Scan for the cell matching the given text and deliver its [x, y] coordinate at center. 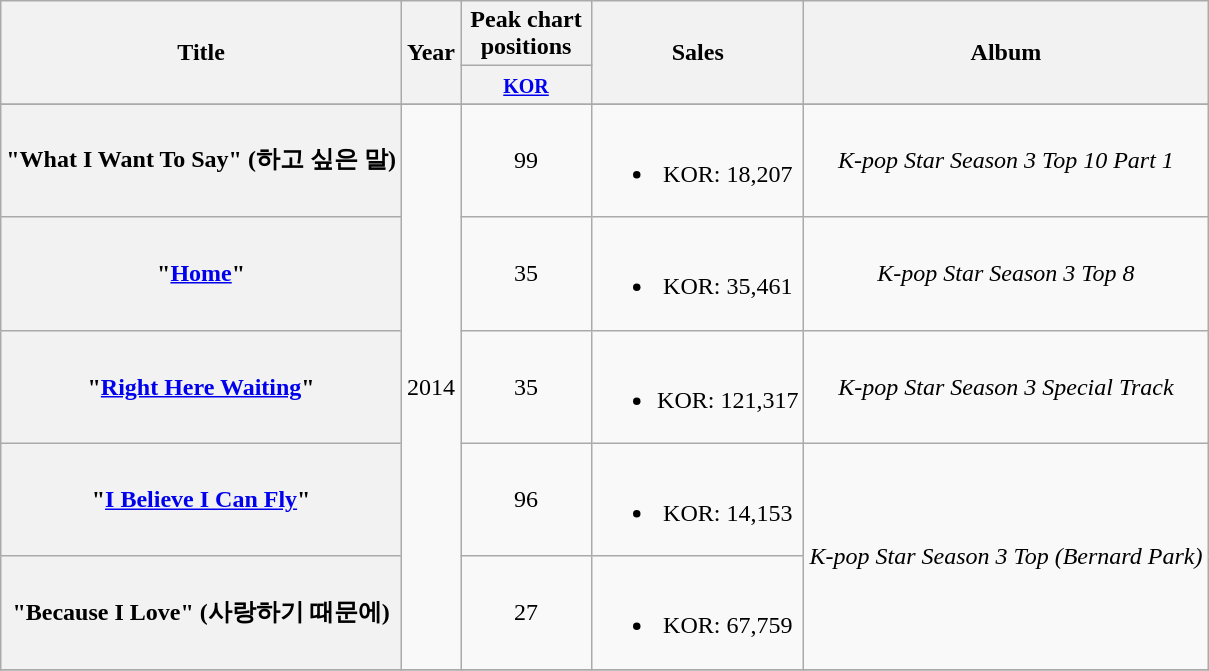
99 [526, 160]
K-pop Star Season 3 Top 10 Part 1 [1006, 160]
Year [430, 52]
Peak chart positions [526, 34]
KOR: 18,207 [698, 160]
KOR: 35,461 [698, 274]
"What I Want To Say" (하고 싶은 말) [202, 160]
KOR: 14,153 [698, 500]
K-pop Star Season 3 Top (Bernard Park) [1006, 556]
K-pop Star Season 3 Special Track [1006, 386]
Album [1006, 52]
"Because I Love" (사랑하기 때문에) [202, 612]
KOR: 67,759 [698, 612]
27 [526, 612]
K-pop Star Season 3 Top 8 [1006, 274]
KOR: 121,317 [698, 386]
"Home" [202, 274]
Sales [698, 52]
"I Believe I Can Fly" [202, 500]
96 [526, 500]
KOR [526, 85]
2014 [430, 386]
"Right Here Waiting" [202, 386]
Title [202, 52]
